Scan for the cell matching the given text and deliver its (x, y) coordinate at center. 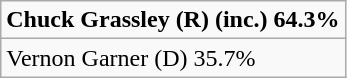
Vernon Garner (D) 35.7% (173, 58)
Chuck Grassley (R) (inc.) 64.3% (173, 20)
